Scan for the cell matching the given text and deliver its [X, Y] coordinate at center. 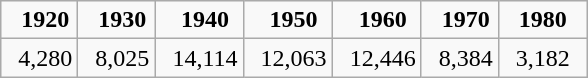
12,446 [376, 58]
3,182 [542, 58]
1970 [460, 20]
1930 [116, 20]
8,025 [116, 58]
1920 [40, 20]
1950 [288, 20]
12,063 [288, 58]
1940 [199, 20]
14,114 [199, 58]
4,280 [40, 58]
1960 [376, 20]
8,384 [460, 58]
1980 [542, 20]
